Capture the cell that displays the provided text and extract its [X, Y] central coordinate. 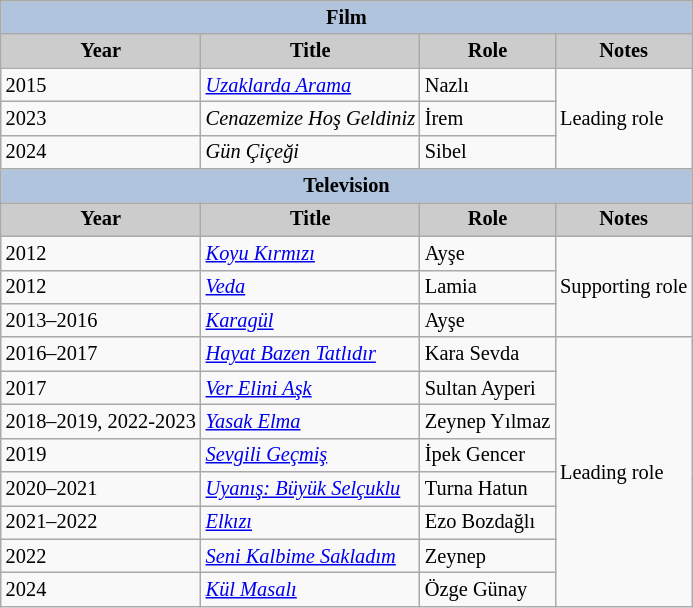
Supporting role [624, 286]
Nazlı [488, 85]
2013–2016 [101, 320]
2022 [101, 556]
Turna Hatun [488, 489]
Uzaklarda Arama [310, 85]
2020–2021 [101, 489]
2018–2019, 2022-2023 [101, 421]
Zeynep Yılmaz [488, 421]
Sevgili Geçmiş [310, 455]
Koyu Kırmızı [310, 253]
2021–2022 [101, 522]
2016–2017 [101, 354]
2023 [101, 118]
Cenazemize Hoş Geldiniz [310, 118]
Hayat Bazen Tatlıdır [310, 354]
2017 [101, 388]
Television [346, 186]
Karagül [310, 320]
2019 [101, 455]
Kül Masalı [310, 589]
Film [346, 17]
Sultan Ayperi [488, 388]
Uyanış: Büyük Selçuklu [310, 489]
Lamia [488, 287]
Zeynep [488, 556]
Ezo Bozdağlı [488, 522]
Yasak Elma [310, 421]
Veda [310, 287]
Gün Çiçeği [310, 152]
İpek Gencer [488, 455]
Seni Kalbime Sakladım [310, 556]
Elkızı [310, 522]
Ver Elini Aşk [310, 388]
Özge Günay [488, 589]
İrem [488, 118]
Sibel [488, 152]
2015 [101, 85]
Kara Sevda [488, 354]
